Search for the cell housing the specified text and yield its [x, y] center coordinate. 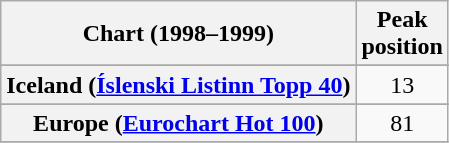
Iceland (Íslenski Listinn Topp 40) [178, 85]
81 [402, 123]
13 [402, 85]
Europe (Eurochart Hot 100) [178, 123]
Chart (1998–1999) [178, 34]
Peakposition [402, 34]
